Pinpoint the cell where the given text exists, returning its [X, Y] midpoint coordinate. 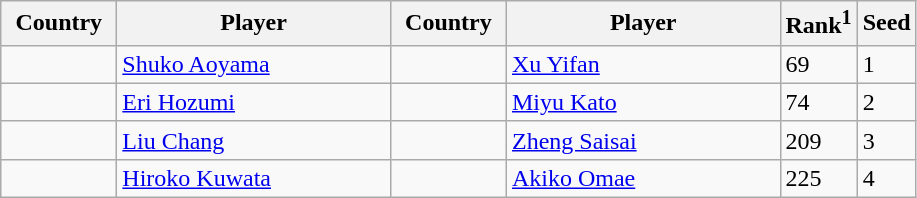
Seed [886, 24]
Miyu Kato [643, 102]
1 [886, 64]
Hiroko Kuwata [254, 178]
Akiko Omae [643, 178]
Rank1 [818, 24]
3 [886, 140]
209 [818, 140]
69 [818, 64]
225 [818, 178]
Zheng Saisai [643, 140]
Xu Yifan [643, 64]
Shuko Aoyama [254, 64]
4 [886, 178]
Eri Hozumi [254, 102]
2 [886, 102]
74 [818, 102]
Liu Chang [254, 140]
